Capture the cell that displays the provided text and extract its (x, y) central coordinate. 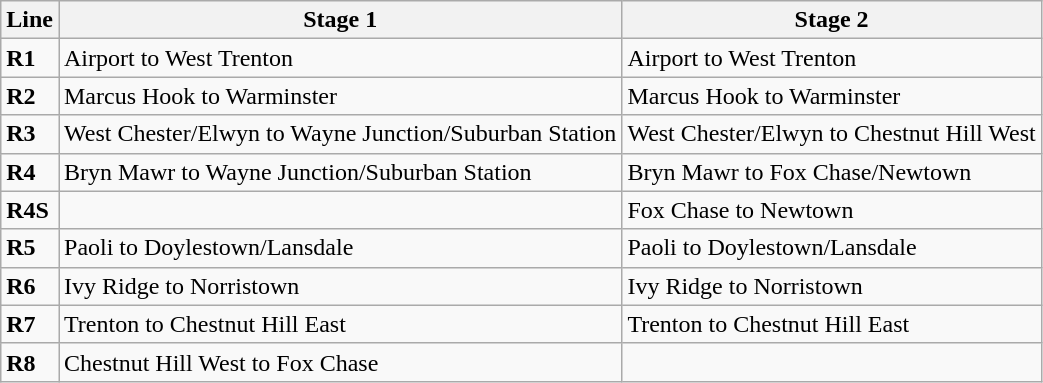
West Chester/Elwyn to Chestnut Hill West (832, 134)
West Chester/Elwyn to Wayne Junction/Suburban Station (340, 134)
Line (30, 20)
R2 (30, 96)
Stage 2 (832, 20)
Fox Chase to Newtown (832, 210)
Bryn Mawr to Wayne Junction/Suburban Station (340, 172)
R1 (30, 58)
R3 (30, 134)
Bryn Mawr to Fox Chase/Newtown (832, 172)
Stage 1 (340, 20)
R4 (30, 172)
R6 (30, 286)
R4S (30, 210)
R7 (30, 324)
R5 (30, 248)
Chestnut Hill West to Fox Chase (340, 362)
R8 (30, 362)
